For the text-containing cell, return its midpoint in (x, y) coordinate format. 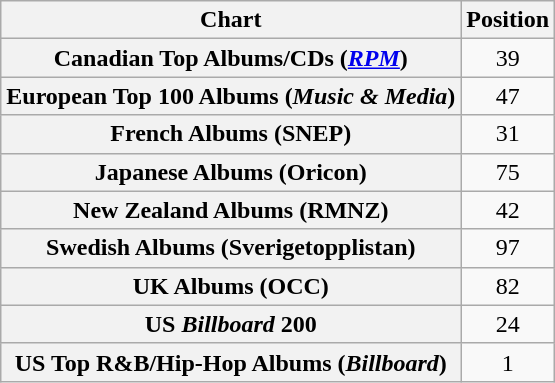
US Billboard 200 (231, 324)
Canadian Top Albums/CDs (RPM) (231, 58)
Swedish Albums (Sverigetopplistan) (231, 248)
US Top R&B/Hip-Hop Albums (Billboard) (231, 362)
39 (508, 58)
24 (508, 324)
Chart (231, 20)
European Top 100 Albums (Music & Media) (231, 96)
1 (508, 362)
42 (508, 210)
47 (508, 96)
Position (508, 20)
82 (508, 286)
97 (508, 248)
UK Albums (OCC) (231, 286)
New Zealand Albums (RMNZ) (231, 210)
French Albums (SNEP) (231, 134)
31 (508, 134)
75 (508, 172)
Japanese Albums (Oricon) (231, 172)
